Find where the given text appears and provide that cell's center as [X, Y] coordinate. 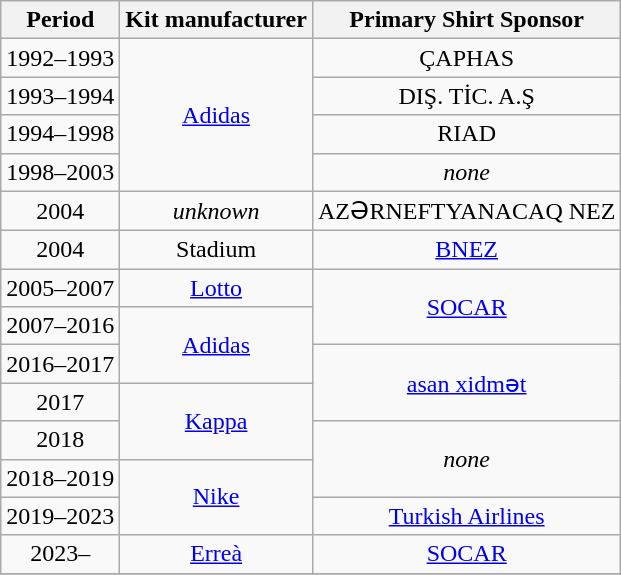
1992–1993 [60, 58]
2005–2007 [60, 288]
ÇAPHAS [466, 58]
Stadium [216, 250]
BNEZ [466, 250]
Period [60, 20]
1993–1994 [60, 96]
2018 [60, 440]
2019–2023 [60, 516]
Turkish Airlines [466, 516]
2007–2016 [60, 326]
Kit manufacturer [216, 20]
2018–2019 [60, 478]
1998–2003 [60, 172]
2023– [60, 554]
2016–2017 [60, 364]
asan xidmət [466, 383]
unknown [216, 211]
AZƏRNEFTYANACAQ NEZ [466, 211]
RIAD [466, 134]
Erreà [216, 554]
Lotto [216, 288]
Kappa [216, 421]
2017 [60, 402]
1994–1998 [60, 134]
Primary Shirt Sponsor [466, 20]
Nike [216, 497]
DIŞ. TİC. A.Ş [466, 96]
